From the cell containing the given text, extract its center point as [X, Y] coordinate. 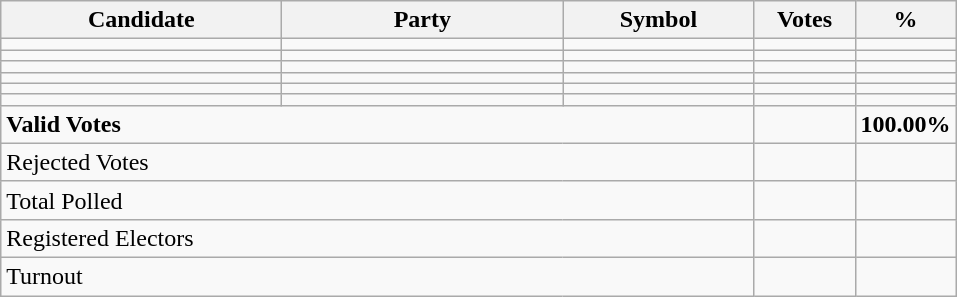
Valid Votes [378, 124]
% [906, 20]
Party [422, 20]
Symbol [658, 20]
100.00% [906, 124]
Rejected Votes [378, 162]
Votes [804, 20]
Total Polled [378, 200]
Registered Electors [378, 238]
Candidate [142, 20]
Turnout [378, 276]
